Find where the given text appears and provide that cell's center as [x, y] coordinate. 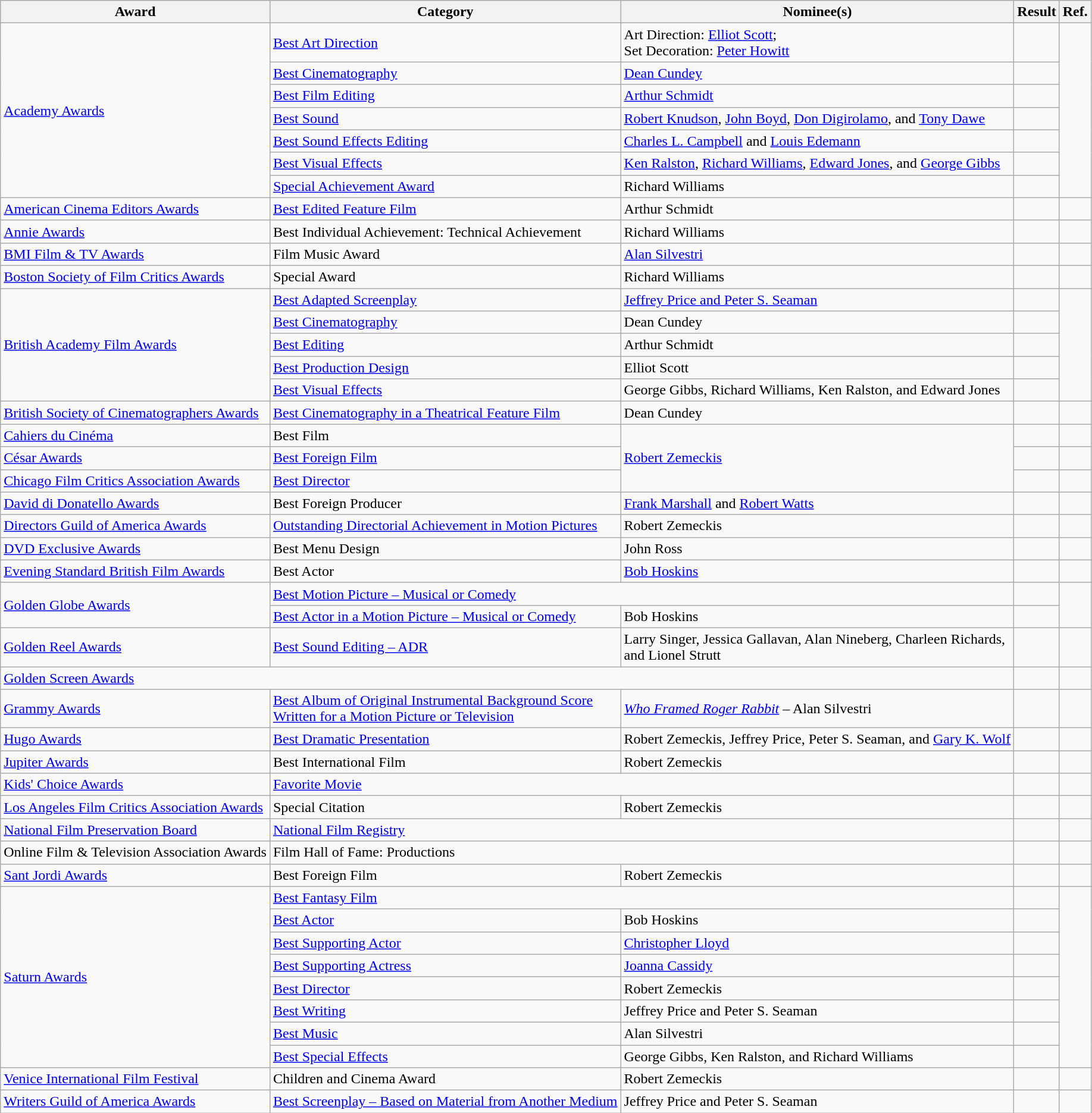
Frank Marshall and Robert Watts [818, 503]
Best Sound [445, 118]
Hugo Awards [136, 739]
Best Adapted Screenplay [445, 299]
Best Actor in a Motion Picture – Musical or Comedy [445, 616]
Award [136, 12]
Christopher Lloyd [818, 943]
Ref. [1075, 12]
Jupiter Awards [136, 762]
Best Production Design [445, 368]
Special Achievement Award [445, 186]
Best Supporting Actress [445, 965]
George Gibbs, Richard Williams, Ken Ralston, and Edward Jones [818, 390]
Best Screenplay – Based on Material from Another Medium [445, 1102]
Best Supporting Actor [445, 943]
Result [1037, 12]
Venice International Film Festival [136, 1079]
Golden Screen Awards [507, 678]
Favorite Movie [642, 785]
Best Sound Editing – ADR [445, 647]
Best Fantasy Film [642, 898]
Special Award [445, 277]
Saturn Awards [136, 977]
Academy Awards [136, 111]
Best Music [445, 1033]
Writers Guild of America Awards [136, 1102]
Grammy Awards [136, 709]
Best Film [445, 435]
BMI Film & TV Awards [136, 254]
Annie Awards [136, 231]
Best International Film [445, 762]
Best Edited Feature Film [445, 209]
Best Film Editing [445, 96]
Best Cinematography in a Theatrical Feature Film [445, 413]
Kids' Choice Awards [136, 785]
Best Dramatic Presentation [445, 739]
Special Citation [445, 807]
César Awards [136, 458]
DVD Exclusive Awards [136, 548]
Joanna Cassidy [818, 965]
Best Sound Effects Editing [445, 141]
Outstanding Directorial Achievement in Motion Pictures [445, 526]
Golden Globe Awards [136, 605]
Chicago Film Critics Association Awards [136, 481]
Who Framed Roger Rabbit – Alan Silvestri [818, 709]
National Film Registry [642, 830]
Film Music Award [445, 254]
Directors Guild of America Awards [136, 526]
Best Art Direction [445, 43]
Online Film & Television Association Awards [136, 852]
Los Angeles Film Critics Association Awards [136, 807]
Best Foreign Producer [445, 503]
Larry Singer, Jessica Gallavan, Alan Nineberg, Charleen Richards, and Lionel Strutt [818, 647]
Nominee(s) [818, 12]
George Gibbs, Ken Ralston, and Richard Williams [818, 1056]
Golden Reel Awards [136, 647]
British Society of Cinematographers Awards [136, 413]
American Cinema Editors Awards [136, 209]
National Film Preservation Board [136, 830]
Robert Zemeckis, Jeffrey Price, Peter S. Seaman, and Gary K. Wolf [818, 739]
Evening Standard British Film Awards [136, 571]
Best Individual Achievement: Technical Achievement [445, 231]
Ken Ralston, Richard Williams, Edward Jones, and George Gibbs [818, 164]
Best Album of Original Instrumental Background Score Written for a Motion Picture or Television [445, 709]
Category [445, 12]
Elliot Scott [818, 368]
Best Special Effects [445, 1056]
Best Writing [445, 1011]
Best Editing [445, 345]
Best Motion Picture – Musical or Comedy [642, 594]
Boston Society of Film Critics Awards [136, 277]
Film Hall of Fame: Productions [642, 852]
Cahiers du Cinéma [136, 435]
Best Menu Design [445, 548]
Robert Knudson, John Boyd, Don Digirolamo, and Tony Dawe [818, 118]
British Academy Film Awards [136, 344]
John Ross [818, 548]
David di Donatello Awards [136, 503]
Charles L. Campbell and Louis Edemann [818, 141]
Children and Cinema Award [445, 1079]
Sant Jordi Awards [136, 875]
Art Direction: Elliot Scott; Set Decoration: Peter Howitt [818, 43]
